Return the (x, y) coordinate for the center point of the cell that contains the specified text.  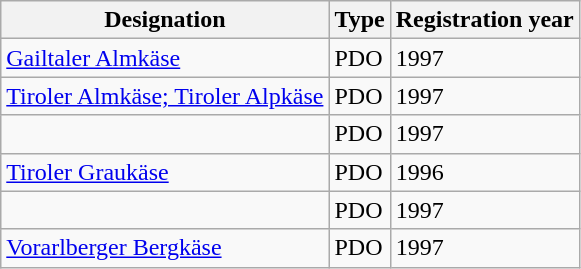
Designation (165, 20)
Vorarlberger Bergkäse (165, 248)
1996 (484, 172)
Tiroler Graukäse (165, 172)
Registration year (484, 20)
Tiroler Almkäse; Tiroler Alpkäse (165, 96)
Type (360, 20)
Gailtaler Almkäse (165, 58)
